Provide the [X, Y] coordinate of the cell's center where the given text is located.  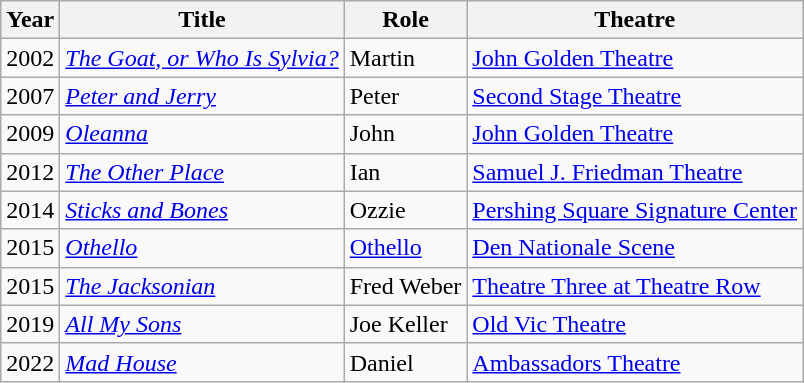
All My Sons [202, 324]
2002 [30, 58]
Ozzie [406, 210]
Sticks and Bones [202, 210]
2009 [30, 134]
Old Vic Theatre [635, 324]
Pershing Square Signature Center [635, 210]
Title [202, 20]
The Jacksonian [202, 286]
Peter and Jerry [202, 96]
2007 [30, 96]
2012 [30, 172]
Second Stage Theatre [635, 96]
2022 [30, 362]
The Other Place [202, 172]
Ambassadors Theatre [635, 362]
Oleanna [202, 134]
2019 [30, 324]
Joe Keller [406, 324]
Year [30, 20]
Martin [406, 58]
Role [406, 20]
John [406, 134]
Daniel [406, 362]
Mad House [202, 362]
2014 [30, 210]
Theatre [635, 20]
Samuel J. Friedman Theatre [635, 172]
Theatre Three at Theatre Row [635, 286]
Den Nationale Scene [635, 248]
Fred Weber [406, 286]
Peter [406, 96]
The Goat, or Who Is Sylvia? [202, 58]
Ian [406, 172]
